Determine the (X, Y) coordinate at the center of the cell enclosing the given text.  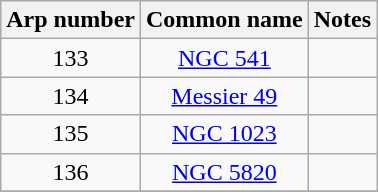
Common name (224, 20)
133 (71, 58)
136 (71, 172)
Notes (342, 20)
NGC 1023 (224, 134)
Messier 49 (224, 96)
NGC 541 (224, 58)
NGC 5820 (224, 172)
Arp number (71, 20)
135 (71, 134)
134 (71, 96)
